Return [X, Y] of the center of cell containing provided text 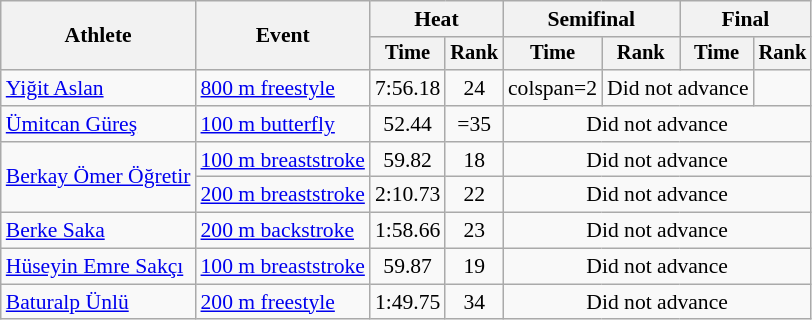
Yiğit Aslan [98, 88]
18 [474, 160]
Ümitcan Güreş [98, 124]
Hüseyin Emre Sakçı [98, 267]
2:10.73 [408, 195]
Final [746, 19]
Berkay Ömer Öğretir [98, 178]
200 m breaststroke [282, 195]
59.87 [408, 267]
1:49.75 [408, 302]
22 [474, 195]
200 m freestyle [282, 302]
59.82 [408, 160]
1:58.66 [408, 231]
Event [282, 36]
colspan=2 [552, 88]
Baturalp Ünlü [98, 302]
Semifinal [592, 19]
800 m freestyle [282, 88]
34 [474, 302]
24 [474, 88]
200 m backstroke [282, 231]
=35 [474, 124]
Berke Saka [98, 231]
7:56.18 [408, 88]
Athlete [98, 36]
52.44 [408, 124]
19 [474, 267]
23 [474, 231]
Heat [436, 19]
100 m butterfly [282, 124]
